Return the (x, y) coordinate for the center point of the cell that contains the specified text.  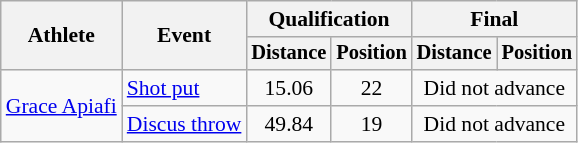
15.06 (288, 88)
Discus throw (184, 124)
Final (494, 19)
Shot put (184, 88)
22 (371, 88)
Athlete (62, 36)
Grace Apiafi (62, 106)
Qualification (328, 19)
49.84 (288, 124)
19 (371, 124)
Event (184, 36)
